Return (x, y) of the center of cell containing provided text 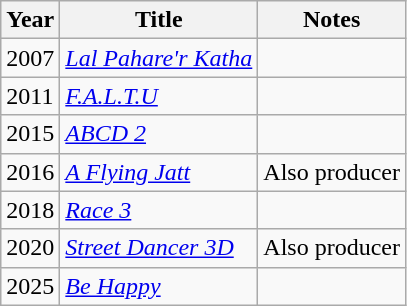
ABCD 2 (159, 134)
2020 (30, 248)
Year (30, 20)
Be Happy (159, 286)
2011 (30, 96)
2015 (30, 134)
A Flying Jatt (159, 172)
Title (159, 20)
2025 (30, 286)
2018 (30, 210)
F.A.L.T.U (159, 96)
Street Dancer 3D (159, 248)
2016 (30, 172)
Race 3 (159, 210)
Notes (332, 20)
Lal Pahare'r Katha (159, 58)
2007 (30, 58)
